Locate the cell with the specified text and output its (X, Y) center coordinate. 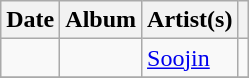
Artist(s) (190, 20)
Album (101, 20)
Date (30, 20)
Soojin (190, 58)
